Provide the [x, y] coordinate of the cell's center where the given text is located.  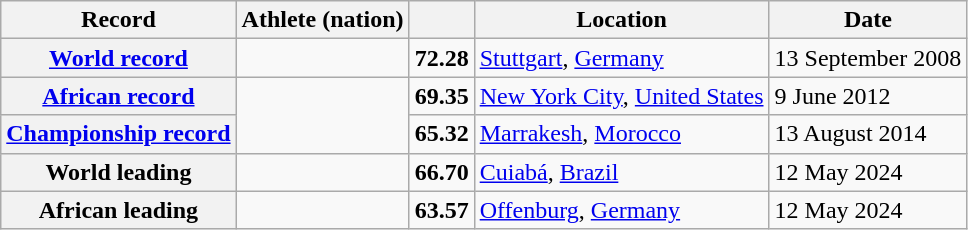
Offenburg, Germany [622, 210]
Championship record [118, 134]
66.70 [442, 172]
New York City, United States [622, 96]
Record [118, 20]
African record [118, 96]
69.35 [442, 96]
African leading [118, 210]
13 August 2014 [868, 134]
World record [118, 58]
72.28 [442, 58]
9 June 2012 [868, 96]
Location [622, 20]
65.32 [442, 134]
63.57 [442, 210]
13 September 2008 [868, 58]
Date [868, 20]
Cuiabá, Brazil [622, 172]
Athlete (nation) [322, 20]
Stuttgart, Germany [622, 58]
Marrakesh, Morocco [622, 134]
World leading [118, 172]
